Capture the cell that displays the provided text and extract its (X, Y) central coordinate. 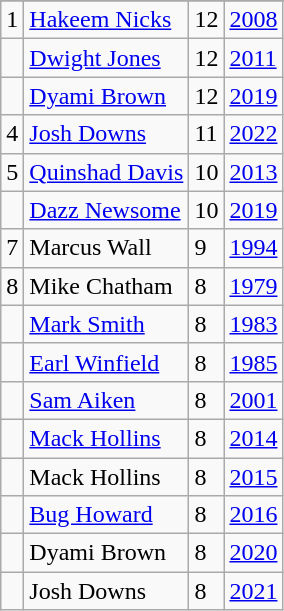
2020 (254, 553)
11 (206, 134)
Dwight Jones (106, 58)
Quinshad Davis (106, 172)
2013 (254, 172)
1983 (254, 324)
Marcus Wall (106, 248)
2021 (254, 591)
2014 (254, 438)
1985 (254, 362)
2001 (254, 400)
2016 (254, 515)
Dazz Newsome (106, 210)
Bug Howard (106, 515)
2008 (254, 20)
1 (12, 20)
Sam Aiken (106, 400)
1979 (254, 286)
Hakeem Nicks (106, 20)
Mark Smith (106, 324)
1994 (254, 248)
Mike Chatham (106, 286)
2015 (254, 477)
2011 (254, 58)
Earl Winfield (106, 362)
7 (12, 248)
4 (12, 134)
5 (12, 172)
9 (206, 248)
2022 (254, 134)
